Output the [X, Y] coordinate of the center of the cell containing the given text.  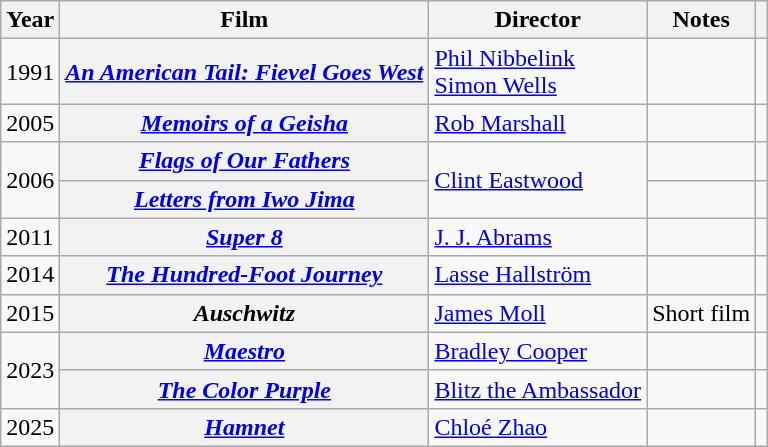
Auschwitz [244, 313]
An American Tail: Fievel Goes West [244, 72]
Short film [702, 313]
Director [538, 20]
2006 [30, 180]
Letters from Iwo Jima [244, 199]
2005 [30, 123]
Blitz the Ambassador [538, 389]
Hamnet [244, 427]
Clint Eastwood [538, 180]
Rob Marshall [538, 123]
Year [30, 20]
Film [244, 20]
Chloé Zhao [538, 427]
2025 [30, 427]
The Color Purple [244, 389]
2023 [30, 370]
Super 8 [244, 237]
2011 [30, 237]
Maestro [244, 351]
The Hundred-Foot Journey [244, 275]
J. J. Abrams [538, 237]
Memoirs of a Geisha [244, 123]
Lasse Hallström [538, 275]
1991 [30, 72]
2014 [30, 275]
Bradley Cooper [538, 351]
Notes [702, 20]
Phil NibbelinkSimon Wells [538, 72]
2015 [30, 313]
Flags of Our Fathers [244, 161]
James Moll [538, 313]
